Extract the (X, Y) coordinate from the center of the cell holding the provided text.  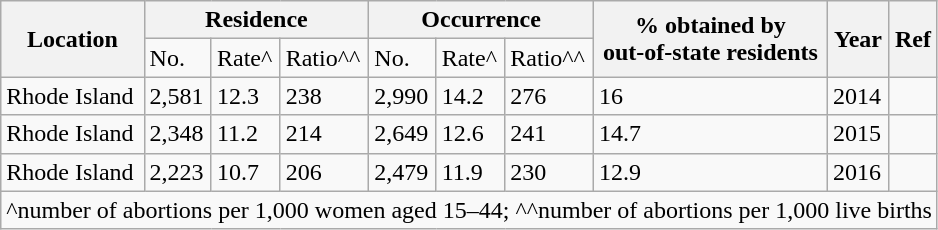
276 (550, 96)
Year (858, 39)
12.6 (470, 134)
2014 (858, 96)
2,479 (402, 172)
Occurrence (482, 20)
2,990 (402, 96)
2016 (858, 172)
230 (550, 172)
11.2 (246, 134)
12.9 (710, 172)
^number of abortions per 1,000 women aged 15–44; ^^number of abortions per 1,000 live births (470, 210)
2015 (858, 134)
2,223 (178, 172)
2,581 (178, 96)
241 (550, 134)
238 (324, 96)
Location (72, 39)
14.7 (710, 134)
Residence (256, 20)
206 (324, 172)
10.7 (246, 172)
12.3 (246, 96)
2,348 (178, 134)
2,649 (402, 134)
14.2 (470, 96)
214 (324, 134)
11.9 (470, 172)
16 (710, 96)
Ref (914, 39)
% obtained byout-of-state residents (710, 39)
